Extract the [X, Y] coordinate from the center of the cell holding the provided text.  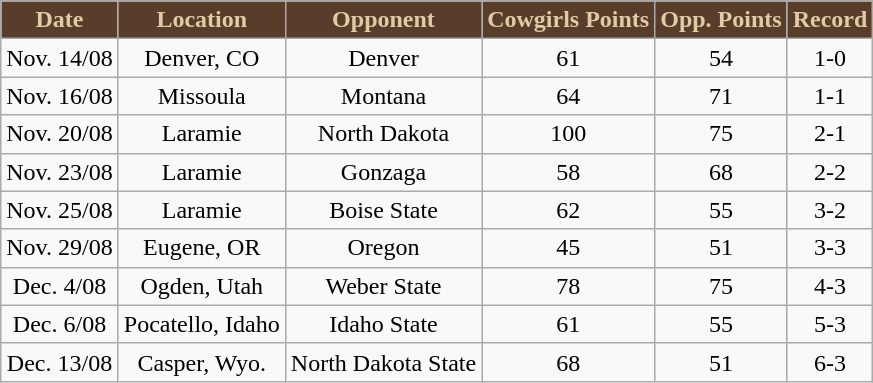
Cowgirls Points [568, 20]
Dec. 13/08 [60, 362]
62 [568, 210]
Weber State [383, 286]
Nov. 20/08 [60, 134]
Idaho State [383, 324]
Gonzaga [383, 172]
71 [721, 96]
North Dakota State [383, 362]
Date [60, 20]
6-3 [830, 362]
Nov. 23/08 [60, 172]
78 [568, 286]
Casper, Wyo. [202, 362]
Pocatello, Idaho [202, 324]
Missoula [202, 96]
Ogden, Utah [202, 286]
3-2 [830, 210]
Dec. 6/08 [60, 324]
Nov. 25/08 [60, 210]
64 [568, 96]
45 [568, 248]
North Dakota [383, 134]
Opp. Points [721, 20]
4-3 [830, 286]
5-3 [830, 324]
Denver, CO [202, 58]
58 [568, 172]
Opponent [383, 20]
Montana [383, 96]
Denver [383, 58]
Oregon [383, 248]
Record [830, 20]
1-0 [830, 58]
Nov. 16/08 [60, 96]
Location [202, 20]
3-3 [830, 248]
Boise State [383, 210]
Dec. 4/08 [60, 286]
Nov. 14/08 [60, 58]
100 [568, 134]
2-2 [830, 172]
54 [721, 58]
1-1 [830, 96]
2-1 [830, 134]
Nov. 29/08 [60, 248]
Eugene, OR [202, 248]
